Output the (x, y) coordinate of the center of the cell containing the given text.  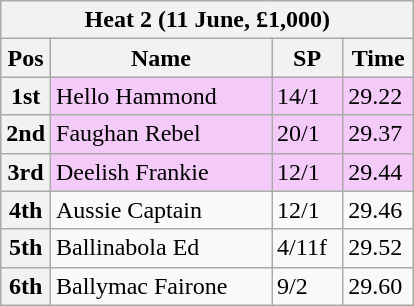
Aussie Captain (162, 210)
20/1 (308, 134)
3rd (26, 172)
29.44 (378, 172)
Time (378, 58)
Ballinabola Ed (162, 248)
4th (26, 210)
29.60 (378, 286)
6th (26, 286)
Heat 2 (11 June, £1,000) (208, 20)
Faughan Rebel (162, 134)
2nd (26, 134)
1st (26, 96)
Deelish Frankie (162, 172)
5th (26, 248)
14/1 (308, 96)
9/2 (308, 286)
Hello Hammond (162, 96)
4/11f (308, 248)
Name (162, 58)
Ballymac Fairone (162, 286)
SP (308, 58)
Pos (26, 58)
29.46 (378, 210)
29.52 (378, 248)
29.37 (378, 134)
29.22 (378, 96)
